Search for the cell housing the specified text and yield its (X, Y) center coordinate. 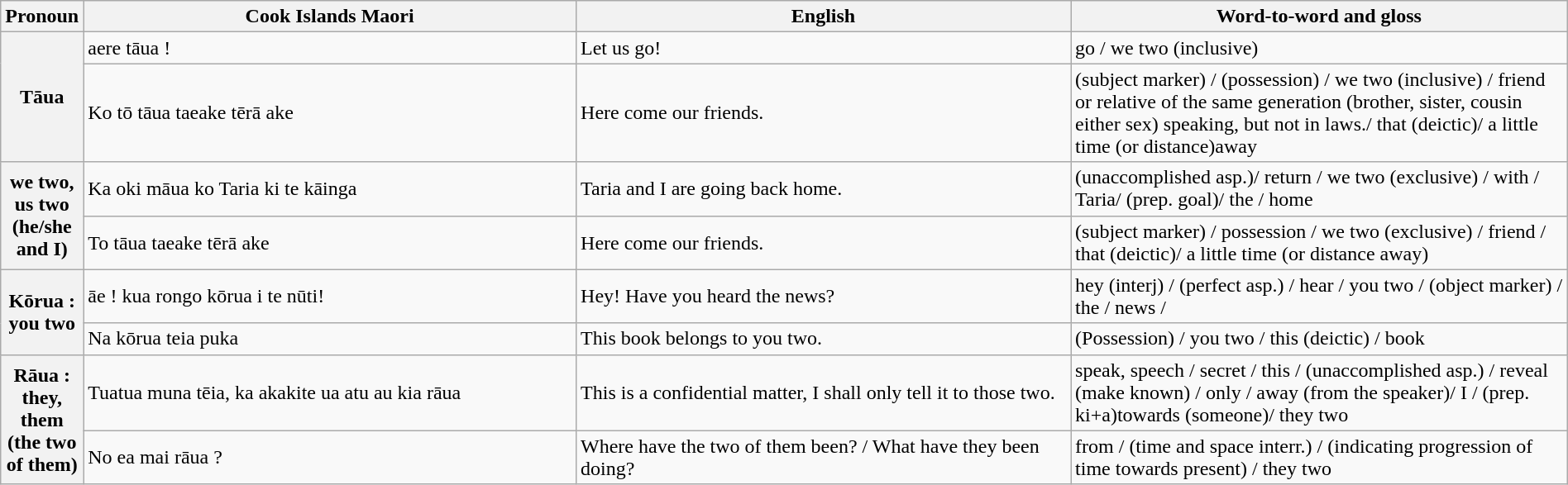
Tuatua muna tēia, ka akakite ua atu au kia rāua (330, 392)
go / we two (inclusive) (1320, 48)
Kōrua : you two (42, 312)
Taria and I are going back home. (824, 188)
āe ! kua rongo kōrua i te nūti! (330, 296)
(Possession) / you two / this (deictic) / book (1320, 339)
English (824, 17)
from / (time and space interr.) / (indicating progression of time towards present) / they two (1320, 458)
hey (interj) / (perfect asp.) / hear / you two / (object marker) / the / news / (1320, 296)
Tāua (42, 97)
To tāua taeake tērā ake (330, 243)
This is a confidential matter, I shall only tell it to those two. (824, 392)
Word-to-word and gloss (1320, 17)
No ea mai rāua ? (330, 458)
Ko tō tāua taeake tērā ake (330, 112)
aere tāua ! (330, 48)
(unaccomplished asp.)/ return / we two (exclusive) / with / Taria/ (prep. goal)/ the / home (1320, 188)
Na kōrua teia puka (330, 339)
Hey! Have you heard the news? (824, 296)
we two, us two (he/she and I) (42, 216)
Where have the two of them been? / What have they been doing? (824, 458)
(subject marker) / possession / we two (exclusive) / friend / that (deictic)/ a little time (or distance away) (1320, 243)
Cook Islands Maori (330, 17)
Rāua : they, them (the two of them) (42, 420)
Let us go! (824, 48)
Ka oki māua ko Taria ki te kāinga (330, 188)
Pronoun (42, 17)
This book belongs to you two. (824, 339)
